Scan for the cell matching the given text and deliver its (x, y) coordinate at center. 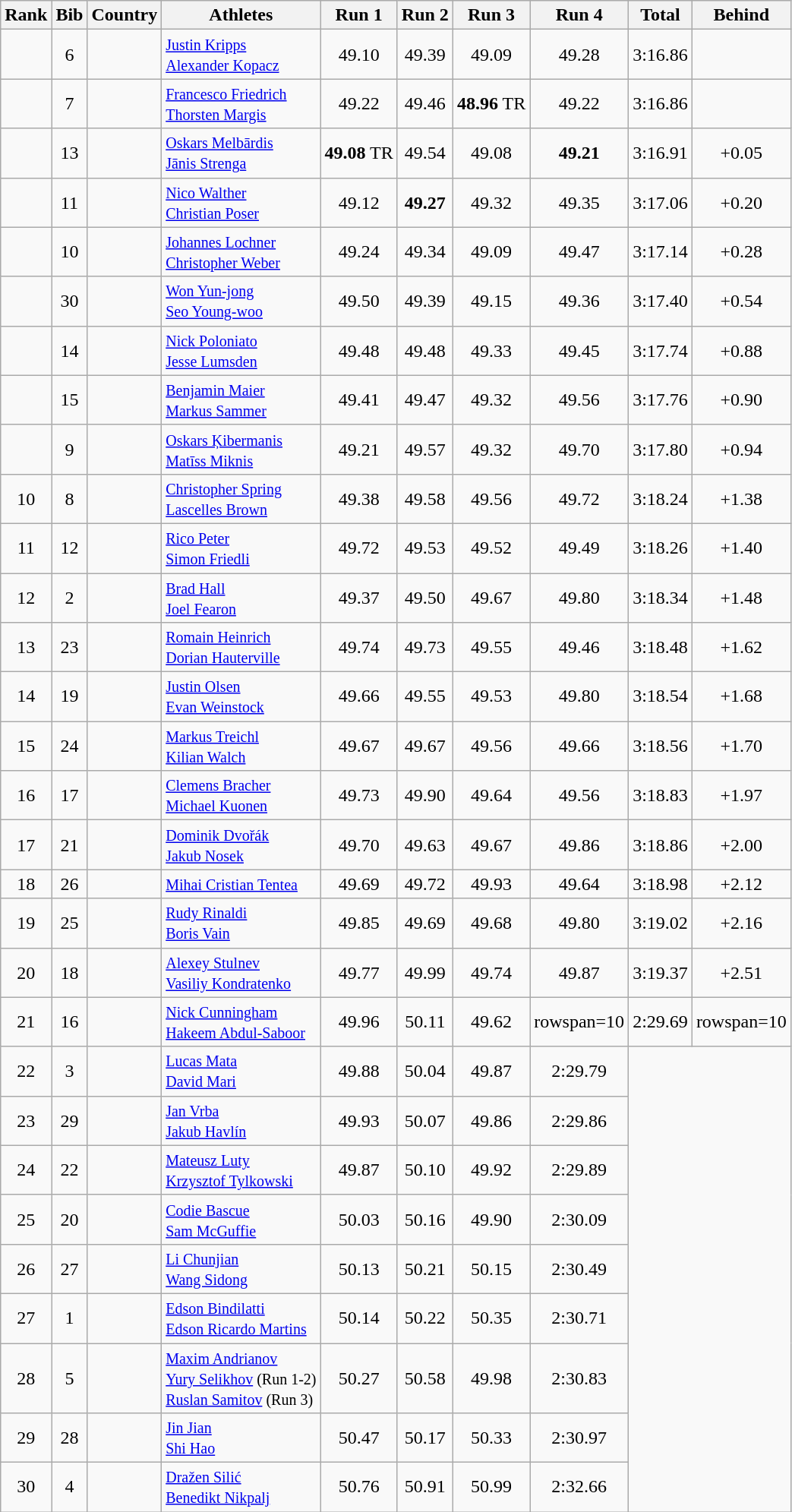
2:30.83 (579, 1378)
8 (70, 498)
Justin KrippsAlexander Kopacz (241, 55)
3:18.86 (661, 844)
+0.54 (741, 301)
3 (70, 1071)
50.17 (425, 1438)
3:18.83 (661, 796)
50.91 (425, 1487)
49.24 (358, 252)
49.63 (425, 844)
3:17.06 (661, 202)
49.41 (358, 399)
Brad HallJoel Fearon (241, 597)
50.03 (358, 1220)
Behind (741, 15)
Rico PeterSimon Friedli (241, 548)
2:32.66 (579, 1487)
Mateusz LutyKrzysztof Tylkowski (241, 1170)
50.11 (425, 1022)
3:17.80 (661, 450)
49.08 TR (358, 153)
50.16 (425, 1220)
Benjamin MaierMarkus Sammer (241, 399)
49.36 (579, 301)
Run 1 (358, 15)
+1.38 (741, 498)
Johannes LochnerChristopher Weber (241, 252)
49.77 (358, 972)
+1.48 (741, 597)
50.04 (425, 1071)
4 (70, 1487)
50.10 (425, 1170)
49.68 (491, 923)
Bib (70, 15)
Codie BascueSam McGuffie (241, 1220)
2:29.86 (579, 1121)
3:18.48 (661, 647)
Alexey StulnevVasiliy Kondratenko (241, 972)
49.15 (491, 301)
+1.62 (741, 647)
+1.70 (741, 746)
Romain HeinrichDorian Hauterville (241, 647)
49.33 (491, 351)
Christopher SpringLascelles Brown (241, 498)
Won Yun-jongSeo Young-woo (241, 301)
Run 2 (425, 15)
+0.20 (741, 202)
3:16.91 (661, 153)
Nico WaltherChristian Poser (241, 202)
Run 4 (579, 15)
50.47 (358, 1438)
49.34 (425, 252)
49.35 (579, 202)
1 (70, 1318)
Jan VrbaJakub Havlín (241, 1121)
49.96 (358, 1022)
49.98 (491, 1378)
Rank (26, 15)
Clemens BracherMichael Kuonen (241, 796)
7 (70, 103)
Lucas MataDavid Mari (241, 1071)
Markus TreichlKilian Walch (241, 746)
2:30.49 (579, 1268)
49.49 (579, 548)
3:18.34 (661, 597)
50.14 (358, 1318)
3:17.40 (661, 301)
Country (125, 15)
5 (70, 1378)
6 (70, 55)
Mihai Cristian Tentea (241, 884)
+2.00 (741, 844)
2 (70, 597)
2:30.71 (579, 1318)
50.15 (491, 1268)
50.21 (425, 1268)
2:29.89 (579, 1170)
2:30.09 (579, 1220)
+1.97 (741, 796)
49.58 (425, 498)
50.27 (358, 1378)
Maxim AndrianovYury Selikhov (Run 1-2)Ruslan Samitov (Run 3) (241, 1378)
Nick CunninghamHakeem Abdul-Saboor (241, 1022)
2:29.79 (579, 1071)
3:18.54 (661, 697)
50.35 (491, 1318)
+2.12 (741, 884)
2:30.97 (579, 1438)
49.27 (425, 202)
Dominik DvořákJakub Nosek (241, 844)
Jin JianShi Hao (241, 1438)
+0.05 (741, 153)
3:18.26 (661, 548)
Francesco FriedrichThorsten Margis (241, 103)
3:18.56 (661, 746)
49.12 (358, 202)
48.96 TR (491, 103)
3:18.98 (661, 884)
49.99 (425, 972)
3:19.02 (661, 923)
50.13 (358, 1268)
Total (661, 15)
3:17.14 (661, 252)
Edson BindilattiEdson Ricardo Martins (241, 1318)
49.28 (579, 55)
9 (70, 450)
50.76 (358, 1487)
Oskars MelbārdisJānis Strenga (241, 153)
2:29.69 (661, 1022)
49.08 (491, 153)
50.07 (425, 1121)
49.52 (491, 548)
49.62 (491, 1022)
49.10 (358, 55)
Nick PoloniatoJesse Lumsden (241, 351)
+0.28 (741, 252)
3:19.37 (661, 972)
49.88 (358, 1071)
+1.68 (741, 697)
+0.94 (741, 450)
3:18.24 (661, 498)
+1.40 (741, 548)
50.33 (491, 1438)
+0.88 (741, 351)
3:17.74 (661, 351)
49.38 (358, 498)
Run 3 (491, 15)
+2.51 (741, 972)
Dražen SilićBenedikt Nikpalj (241, 1487)
49.92 (491, 1170)
50.22 (425, 1318)
3:17.76 (661, 399)
49.54 (425, 153)
50.58 (425, 1378)
49.57 (425, 450)
Rudy RinaldiBoris Vain (241, 923)
Justin OlsenEvan Weinstock (241, 697)
49.85 (358, 923)
49.37 (358, 597)
49.45 (579, 351)
50.99 (491, 1487)
Athletes (241, 15)
Li ChunjianWang Sidong (241, 1268)
+0.90 (741, 399)
Oskars ĶibermanisMatīss Miknis (241, 450)
+2.16 (741, 923)
